Return the [X, Y] coordinate for the center point of the cell that contains the specified text.  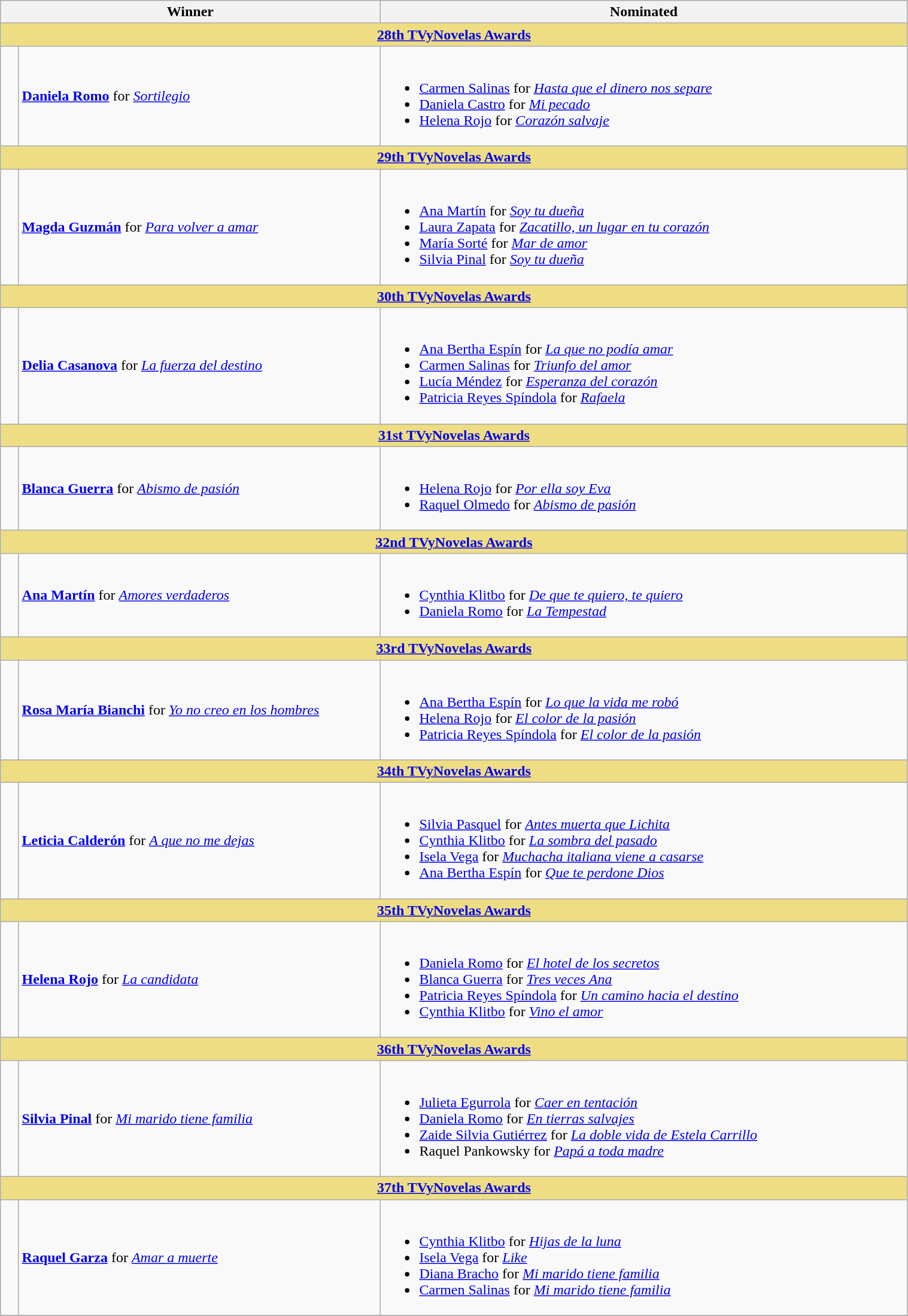
32nd TVyNovelas Awards [454, 542]
Delia Casanova for La fuerza del destino [199, 366]
35th TVyNovelas Awards [454, 910]
Raquel Garza for Amar a muerte [199, 1257]
Cynthia Klitbo for Hijas de la lunaIsela Vega for LikeDiana Bracho for Mi marido tiene familiaCarmen Salinas for Mi marido tiene familia [644, 1257]
Rosa María Bianchi for Yo no creo en los hombres [199, 710]
28th TVyNovelas Awards [454, 35]
Ana Bertha Espín for La que no podía amarCarmen Salinas for Triunfo del amorLucía Méndez for Esperanza del corazónPatricia Reyes Spíndola for Rafaela [644, 366]
Helena Rojo for La candidata [199, 980]
Ana Bertha Espín for Lo que la vida me robóHelena Rojo for El color de la pasiónPatricia Reyes Spíndola for El color de la pasión [644, 710]
37th TVyNovelas Awards [454, 1188]
34th TVyNovelas Awards [454, 771]
36th TVyNovelas Awards [454, 1049]
30th TVyNovelas Awards [454, 296]
29th TVyNovelas Awards [454, 157]
Nominated [644, 12]
Winner [190, 12]
33rd TVyNovelas Awards [454, 648]
Magda Guzmán for Para volver a amar [199, 227]
Carmen Salinas for Hasta que el dinero nos separeDaniela Castro for Mi pecadoHelena Rojo for Corazón salvaje [644, 96]
31st TVyNovelas Awards [454, 435]
Silvia Pinal for Mi marido tiene familia [199, 1119]
Blanca Guerra for Abismo de pasión [199, 488]
Ana Martín for Amores verdaderos [199, 595]
Ana Martín for Soy tu dueñaLaura Zapata for Zacatillo, un lugar en tu corazónMaría Sorté for Mar de amorSilvia Pinal for Soy tu dueña [644, 227]
Cynthia Klitbo for De que te quiero, te quieroDaniela Romo for La Tempestad [644, 595]
Leticia Calderón for A que no me dejas [199, 841]
Daniela Romo for Sortilegio [199, 96]
Helena Rojo for Por ella soy EvaRaquel Olmedo for Abismo de pasión [644, 488]
